From the cell containing the given text, extract its center point as (X, Y) coordinate. 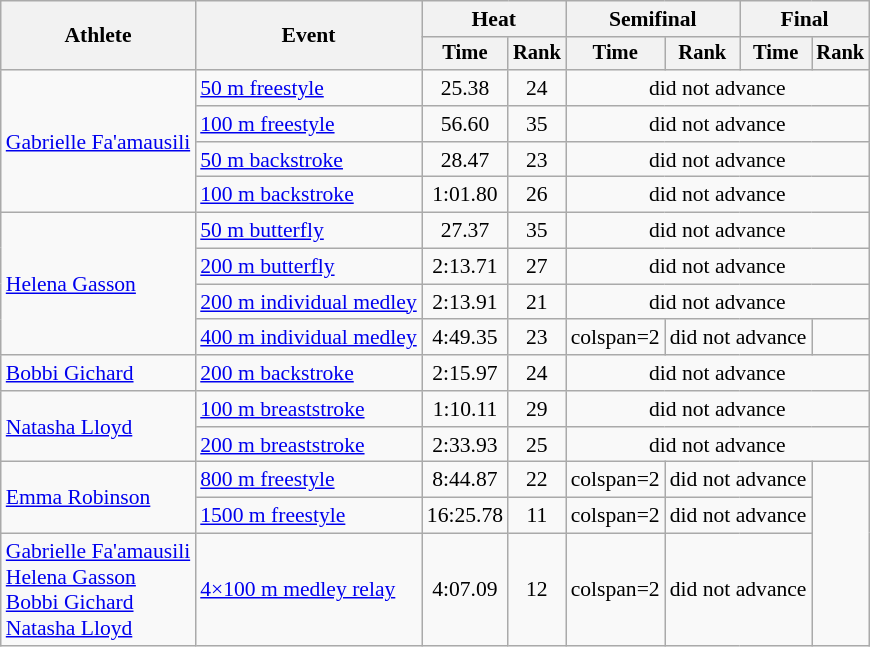
29 (537, 409)
21 (537, 302)
100 m breaststroke (308, 409)
200 m butterfly (308, 267)
Natasha Lloyd (98, 426)
Athlete (98, 36)
2:13.91 (465, 302)
12 (537, 590)
Helena Gasson (98, 284)
25.38 (465, 88)
27.37 (465, 231)
Event (308, 36)
Gabrielle Fa'amausili (98, 141)
50 m freestyle (308, 88)
200 m backstroke (308, 373)
1:10.11 (465, 409)
1:01.80 (465, 195)
800 m freestyle (308, 480)
Semifinal (653, 19)
16:25.78 (465, 516)
Bobbi Gichard (98, 373)
2:33.93 (465, 445)
22 (537, 480)
Heat (494, 19)
26 (537, 195)
Gabrielle Fa'amausiliHelena GassonBobbi GichardNatasha Lloyd (98, 590)
25 (537, 445)
200 m breaststroke (308, 445)
2:15.97 (465, 373)
56.60 (465, 124)
Emma Robinson (98, 498)
4×100 m medley relay (308, 590)
50 m backstroke (308, 160)
4:07.09 (465, 590)
100 m freestyle (308, 124)
100 m backstroke (308, 195)
2:13.71 (465, 267)
11 (537, 516)
50 m butterfly (308, 231)
27 (537, 267)
4:49.35 (465, 338)
28.47 (465, 160)
1500 m freestyle (308, 516)
8:44.87 (465, 480)
400 m individual medley (308, 338)
Final (804, 19)
200 m individual medley (308, 302)
